Extract the [x, y] coordinate from the center of the cell holding the provided text.  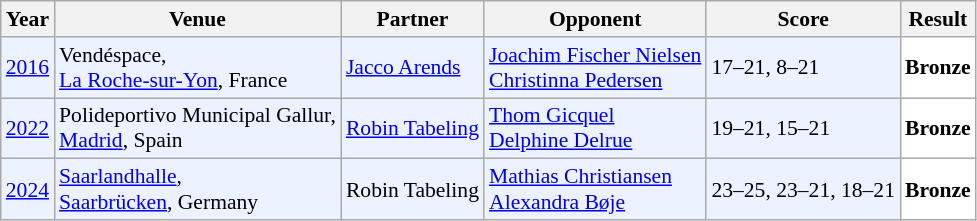
2016 [28, 68]
2022 [28, 128]
Partner [412, 19]
Year [28, 19]
19–21, 15–21 [803, 128]
Joachim Fischer Nielsen Christinna Pedersen [595, 68]
Vendéspace,La Roche-sur-Yon, France [198, 68]
Result [938, 19]
23–25, 23–21, 18–21 [803, 190]
Polideportivo Municipal Gallur,Madrid, Spain [198, 128]
17–21, 8–21 [803, 68]
Score [803, 19]
Opponent [595, 19]
Mathias Christiansen Alexandra Bøje [595, 190]
Venue [198, 19]
2024 [28, 190]
Jacco Arends [412, 68]
Thom Gicquel Delphine Delrue [595, 128]
Saarlandhalle,Saarbrücken, Germany [198, 190]
